Return (X, Y) of the center of cell containing provided text 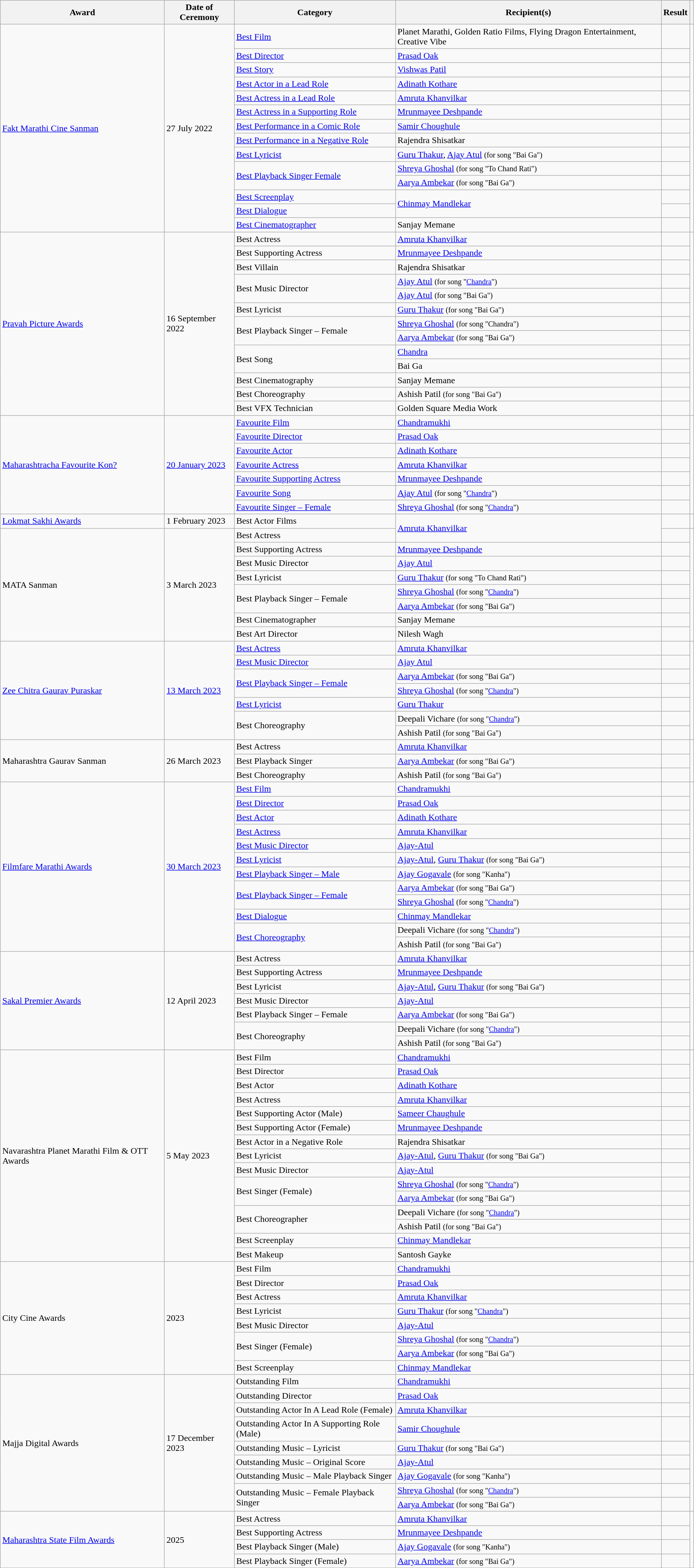
Guru Thakur (for song "Chandra") (529, 1311)
5 May 2023 (199, 1156)
27 July 2022 (199, 128)
Recipient(s) (529, 13)
Sameer Chaughule (529, 1114)
Outstanding Actor In A Supporting Role (Male) (315, 1429)
Nilesh Wagh (529, 634)
Navarashtra Planet Marathi Film & OTT Awards (82, 1156)
Chandra (529, 352)
Pravah Picture Awards (82, 324)
13 March 2023 (199, 690)
Favourite Actress (315, 465)
Maharashtra Gaurav Sanman (82, 761)
Favourite Actor (315, 451)
Best Choreographer (315, 1219)
Best Playback Singer Female (315, 175)
Favourite Director (315, 437)
Outstanding Music – Lyricist (315, 1448)
Lokmat Sakhi Awards (82, 521)
Planet Marathi, Golden Ratio Films, Flying Dragon Entertainment, Creative Vibe (529, 36)
Fakt Marathi Cine Sanman (82, 128)
16 September 2022 (199, 324)
Golden Square Media Work (529, 408)
Result (675, 13)
Best Playback Singer (Male) (315, 1547)
Favourite Singer – Female (315, 507)
Best Actor in a Lead Role (315, 84)
City Cine Awards (82, 1318)
Filmfare Marathi Awards (82, 866)
12 April 2023 (199, 1001)
17 December 2023 (199, 1443)
2023 (199, 1318)
Best Story (315, 70)
Outstanding Film (315, 1382)
Bai Ga (529, 366)
Santosh Gayke (529, 1254)
Best Cinematography (315, 380)
Best Villain (315, 267)
Best Makeup (315, 1254)
Maharashtra State Film Awards (82, 1539)
Maharashtracha Favourite Kon? (82, 464)
Best Performance in a Comic Role (315, 126)
Best Playback Singer (315, 761)
30 March 2023 (199, 866)
Best Song (315, 359)
Favourite Song (315, 493)
Majja Digital Awards (82, 1443)
3 March 2023 (199, 584)
Best Actor in a Negative Role (315, 1142)
Best Art Director (315, 634)
Outstanding Music – Original Score (315, 1462)
Guru Thakur (for song "To Chand Rati") (529, 577)
Best Actor Films (315, 521)
Outstanding Music – Male Playback Singer (315, 1476)
Shreya Ghoshal (for song "To Chand Rati") (529, 168)
Vishwas Patil (529, 70)
MATA Sanman (82, 584)
20 January 2023 (199, 464)
Best Actress in a Lead Role (315, 98)
Zee Chitra Gaurav Puraskar (82, 690)
Award (82, 13)
Best Playback Singer (Female) (315, 1561)
Date of Ceremony (199, 13)
Best VFX Technician (315, 408)
Guru Thakur, Ajay Atul (for song "Bai Ga") (529, 154)
26 March 2023 (199, 761)
Favourite Supporting Actress (315, 479)
Best Supporting Actor (Male) (315, 1114)
Outstanding Director (315, 1396)
Best Supporting Actor (Female) (315, 1128)
Category (315, 13)
1 February 2023 (199, 521)
Outstanding Actor In A Lead Role (Female) (315, 1410)
2025 (199, 1539)
Outstanding Music – Female Playback Singer (315, 1497)
Guru Thakur (529, 705)
Best Actress in a Supporting Role (315, 112)
Favourite Film (315, 422)
Ajay Atul (for song "Bai Ga") (529, 295)
Best Playback Singer – Male (315, 873)
Best Performance in a Negative Role (315, 140)
Sakal Premier Awards (82, 1001)
